For the text-containing cell, return its midpoint in [x, y] coordinate format. 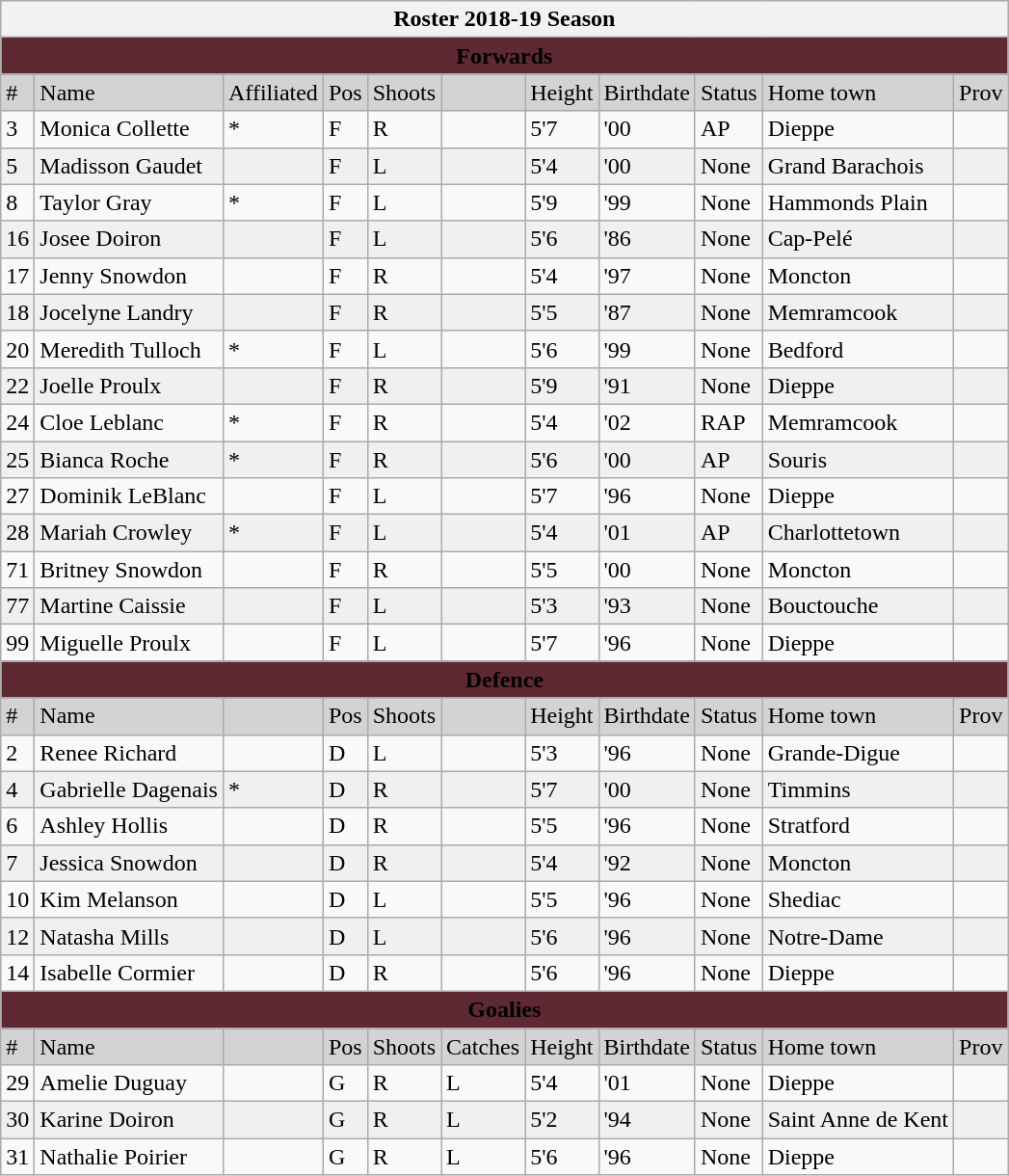
Affiliated [273, 93]
28 [17, 533]
30 [17, 1120]
12 [17, 936]
6 [17, 826]
3 [17, 129]
5'2 [562, 1120]
Forwards [505, 56]
Josee Doiron [129, 239]
Hammonds Plain [858, 202]
Martine Caissie [129, 606]
'97 [647, 276]
71 [17, 570]
'86 [647, 239]
Grand Barachois [858, 166]
Defence [505, 680]
Madisson Gaudet [129, 166]
'02 [647, 422]
Karine Doiron [129, 1120]
4 [17, 789]
Jenny Snowdon [129, 276]
7 [17, 863]
Natasha Mills [129, 936]
Shediac [858, 899]
Souris [858, 460]
Roster 2018-19 Season [505, 19]
25 [17, 460]
RAP [729, 422]
24 [17, 422]
Renee Richard [129, 753]
Notre-Dame [858, 936]
Nathalie Poirier [129, 1157]
Joelle Proulx [129, 386]
2 [17, 753]
Jessica Snowdon [129, 863]
31 [17, 1157]
Timmins [858, 789]
Grande-Digue [858, 753]
14 [17, 973]
Cloe Leblanc [129, 422]
27 [17, 496]
Bianca Roche [129, 460]
'91 [647, 386]
Britney Snowdon [129, 570]
5 [17, 166]
'87 [647, 312]
'92 [647, 863]
17 [17, 276]
10 [17, 899]
8 [17, 202]
Isabelle Cormier [129, 973]
18 [17, 312]
Bouctouche [858, 606]
'94 [647, 1120]
Monica Collette [129, 129]
99 [17, 643]
Goalies [505, 1009]
22 [17, 386]
Kim Melanson [129, 899]
29 [17, 1083]
Jocelyne Landry [129, 312]
Taylor Gray [129, 202]
Meredith Tulloch [129, 349]
Catches [484, 1046]
Dominik LeBlanc [129, 496]
16 [17, 239]
Cap-Pelé [858, 239]
20 [17, 349]
Saint Anne de Kent [858, 1120]
Ashley Hollis [129, 826]
Miguelle Proulx [129, 643]
'93 [647, 606]
Amelie Duguay [129, 1083]
77 [17, 606]
Charlottetown [858, 533]
Mariah Crowley [129, 533]
Bedford [858, 349]
Stratford [858, 826]
Gabrielle Dagenais [129, 789]
